Provide the (X, Y) coordinate of the cell's center where the given text is located.  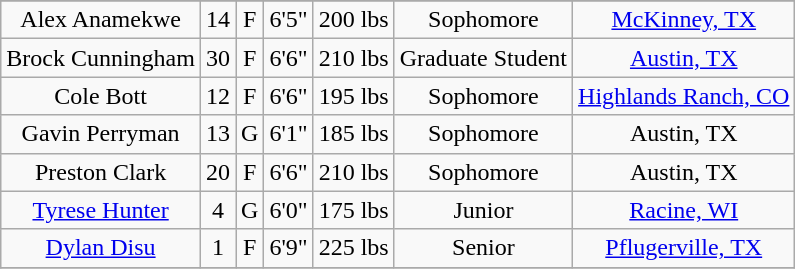
Racine, WI (684, 210)
30 (218, 58)
Senior (483, 248)
Dylan Disu (101, 248)
Cole Bott (101, 96)
Tyrese Hunter (101, 210)
6'9" (288, 248)
McKinney, TX (684, 20)
6'0" (288, 210)
195 lbs (354, 96)
6'5" (288, 20)
20 (218, 172)
12 (218, 96)
Highlands Ranch, CO (684, 96)
200 lbs (354, 20)
4 (218, 210)
Pflugerville, TX (684, 248)
1 (218, 248)
6'1" (288, 134)
175 lbs (354, 210)
Graduate Student (483, 58)
Junior (483, 210)
Gavin Perryman (101, 134)
13 (218, 134)
185 lbs (354, 134)
Preston Clark (101, 172)
Alex Anamekwe (101, 20)
225 lbs (354, 248)
Brock Cunningham (101, 58)
14 (218, 20)
